Identify which cell holds the provided text, then report its [x, y] central coordinate. 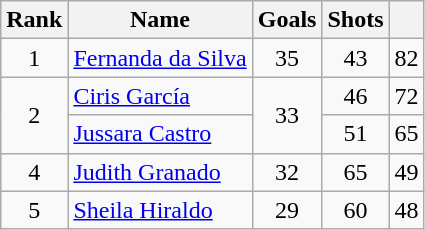
Ciris García [160, 96]
Fernanda da Silva [160, 58]
Sheila Hiraldo [160, 210]
Judith Granado [160, 172]
51 [356, 134]
35 [287, 58]
4 [34, 172]
5 [34, 210]
Name [160, 20]
60 [356, 210]
43 [356, 58]
33 [287, 115]
2 [34, 115]
46 [356, 96]
32 [287, 172]
Jussara Castro [160, 134]
Rank [34, 20]
48 [406, 210]
49 [406, 172]
1 [34, 58]
72 [406, 96]
29 [287, 210]
Goals [287, 20]
Shots [356, 20]
82 [406, 58]
